Return [x, y] of the center of cell containing provided text 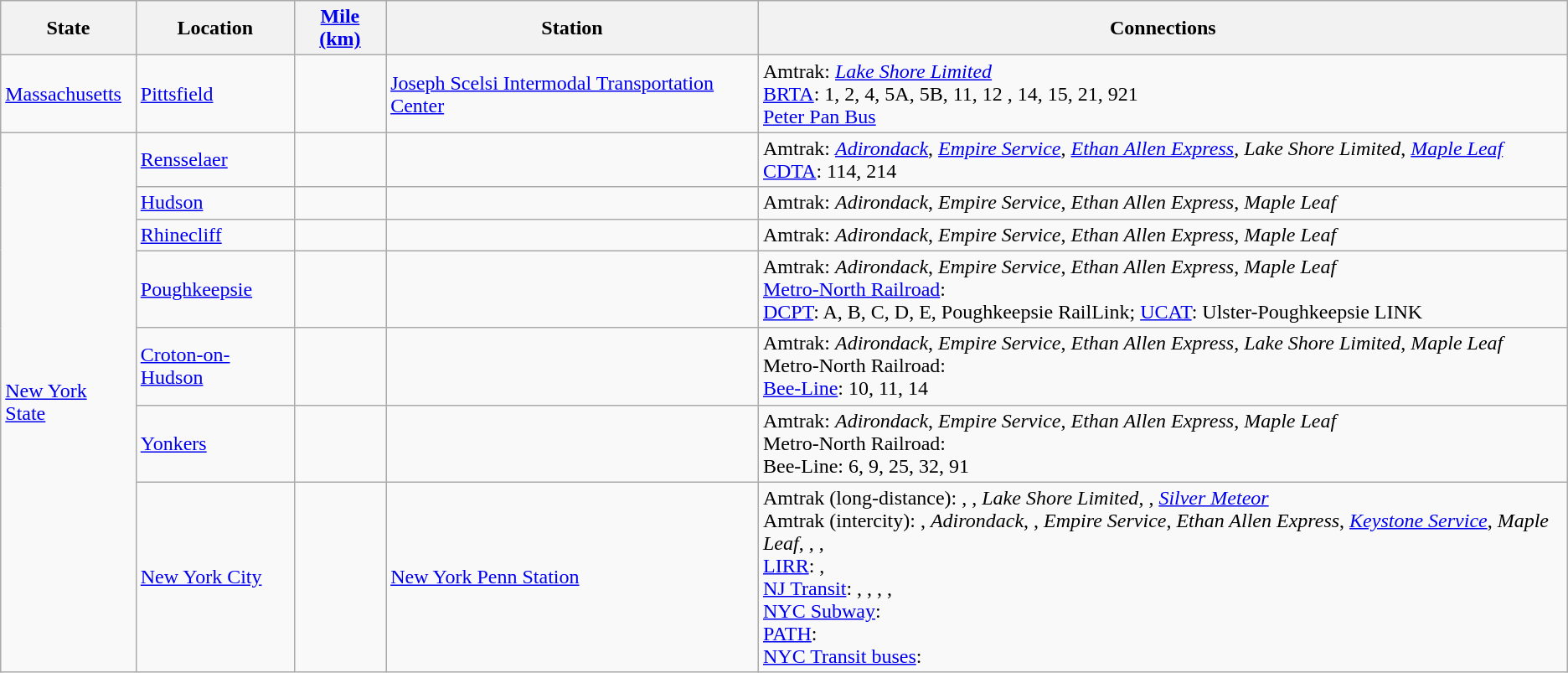
Amtrak: Adirondack, Empire Service, Ethan Allen Express, Lake Shore Limited, Maple Leaf CDTA: 114, 214 [1163, 159]
State [69, 28]
Pittsfield [214, 94]
New York State [69, 402]
New York Penn Station [573, 577]
Station [573, 28]
Amtrak: Adirondack, Empire Service, Ethan Allen Express, Lake Shore Limited, Maple Leaf Metro-North Railroad: Bee-Line: 10, 11, 14 [1163, 366]
Poughkeepsie [214, 289]
Croton-on-Hudson [214, 366]
Rensselaer [214, 159]
Connections [1163, 28]
Massachusetts [69, 94]
Rhinecliff [214, 235]
Amtrak: Lake Shore Limited BRTA: 1, 2, 4, 5A, 5B, 11, 12 , 14, 15, 21, 921 Peter Pan Bus [1163, 94]
Joseph Scelsi Intermodal Transportation Center [573, 94]
Location [214, 28]
New York City [214, 577]
Yonkers [214, 443]
Hudson [214, 203]
Mile (km) [340, 28]
Amtrak: Adirondack, Empire Service, Ethan Allen Express, Maple Leaf Metro-North Railroad: Bee-Line: 6, 9, 25, 32, 91 [1163, 443]
